For the text-containing cell, return its midpoint in (X, Y) coordinate format. 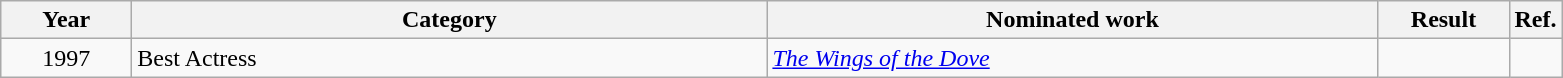
Nominated work (1072, 20)
Best Actress (450, 58)
Result (1444, 20)
Category (450, 20)
1997 (66, 58)
Year (66, 20)
The Wings of the Dove (1072, 58)
Ref. (1536, 20)
